Determine the [x, y] coordinate at the center of the cell enclosing the given text.  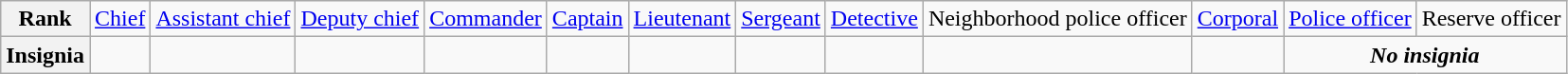
Chief [120, 19]
Deputy chief [360, 19]
Assistant chief [224, 19]
Captain [587, 19]
Detective [874, 19]
Lieutenant [682, 19]
Commander [486, 19]
Reserve officer [1491, 19]
Corporal [1237, 19]
Rank [45, 19]
No insignia [1425, 55]
Police officer [1351, 19]
Sergeant [781, 19]
Neighborhood police officer [1057, 19]
Insignia [45, 55]
